Capture the cell that displays the provided text and extract its (x, y) central coordinate. 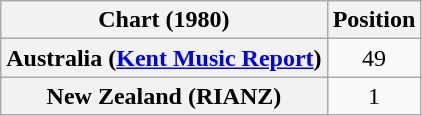
1 (374, 96)
Chart (1980) (164, 20)
Australia (Kent Music Report) (164, 58)
49 (374, 58)
Position (374, 20)
New Zealand (RIANZ) (164, 96)
